Pinpoint the cell where the given text exists, returning its [X, Y] midpoint coordinate. 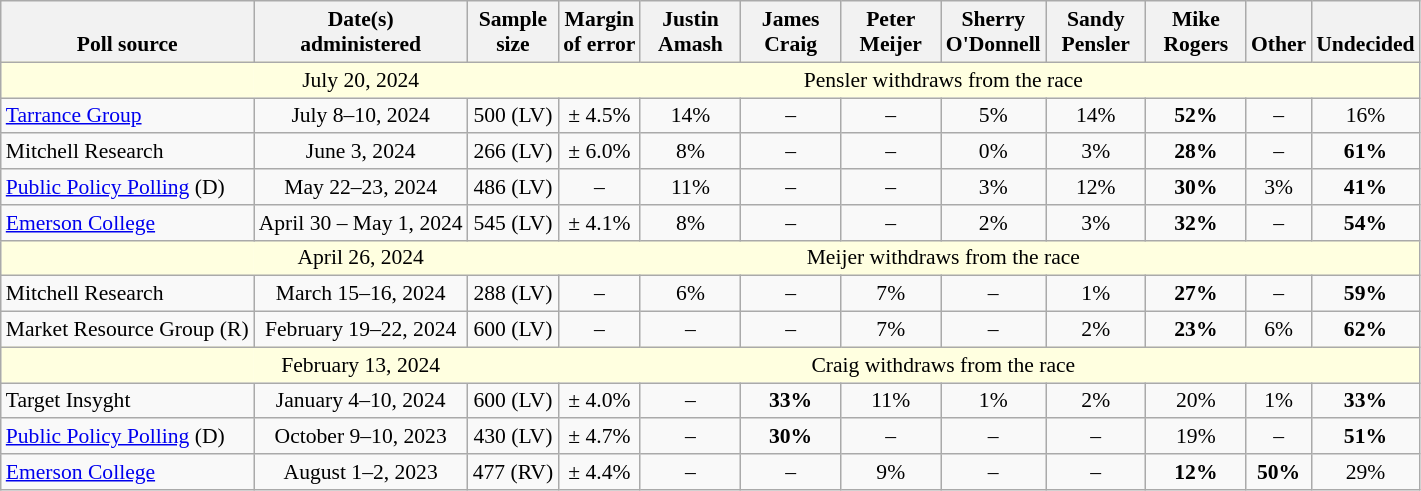
April 30 – May 1, 2024 [361, 223]
± 4.4% [599, 472]
Other [1278, 32]
Market Resource Group (R) [128, 330]
May 22–23, 2024 [361, 187]
29% [1365, 472]
545 (LV) [514, 223]
486 (LV) [514, 187]
± 4.1% [599, 223]
Tarrance Group [128, 116]
July 20, 2024 [361, 80]
± 6.0% [599, 152]
51% [1365, 437]
± 4.7% [599, 437]
February 19–22, 2024 [361, 330]
July 8–10, 2024 [361, 116]
61% [1365, 152]
59% [1365, 294]
MikeRogers [1196, 32]
± 4.5% [599, 116]
Poll source [128, 32]
52% [1196, 116]
SherryO'Donnell [994, 32]
March 15–16, 2024 [361, 294]
16% [1365, 116]
August 1–2, 2023 [361, 472]
Undecided [1365, 32]
32% [1196, 223]
PeterMeijer [891, 32]
Pensler withdraws from the race [944, 80]
20% [1196, 401]
Meijer withdraws from the race [944, 258]
January 4–10, 2024 [361, 401]
Marginof error [599, 32]
JustinAmash [690, 32]
50% [1278, 472]
41% [1365, 187]
0% [994, 152]
500 (LV) [514, 116]
430 (LV) [514, 437]
June 3, 2024 [361, 152]
Target Insyght [128, 401]
Date(s)administered [361, 32]
Craig withdraws from the race [944, 365]
9% [891, 472]
62% [1365, 330]
April 26, 2024 [361, 258]
October 9–10, 2023 [361, 437]
JamesCraig [791, 32]
± 4.0% [599, 401]
288 (LV) [514, 294]
19% [1196, 437]
477 (RV) [514, 472]
SandyPensler [1096, 32]
28% [1196, 152]
23% [1196, 330]
5% [994, 116]
266 (LV) [514, 152]
27% [1196, 294]
Samplesize [514, 32]
February 13, 2024 [361, 365]
54% [1365, 223]
